Identify which cell holds the provided text, then report its [X, Y] central coordinate. 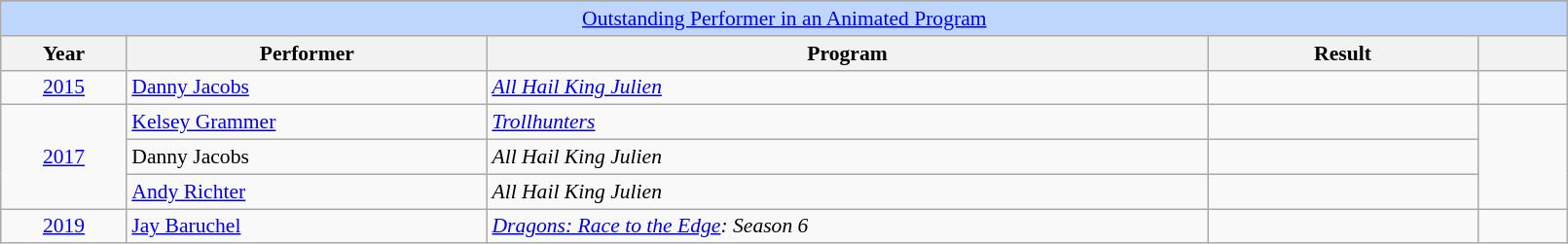
Program [847, 53]
2015 [64, 87]
Year [64, 53]
2017 [64, 157]
Trollhunters [847, 122]
Result [1343, 53]
Jay Baruchel [307, 227]
Dragons: Race to the Edge: Season 6 [847, 227]
2019 [64, 227]
Andy Richter [307, 192]
Kelsey Grammer [307, 122]
Performer [307, 53]
Outstanding Performer in an Animated Program [784, 18]
